Identify which cell holds the provided text, then report its [x, y] central coordinate. 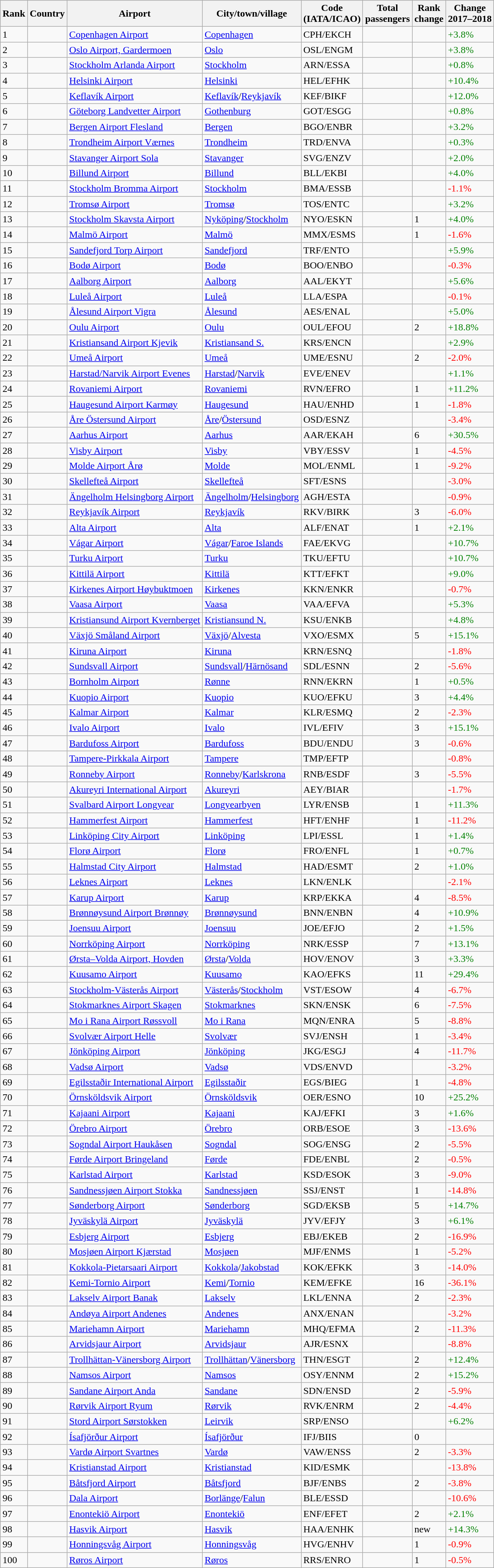
Honningsvåg [252, 1545]
Borlänge/Falun [252, 1498]
SOG/ENSG [332, 1144]
+13.1% [470, 944]
78 [14, 1221]
LKL/ENNA [332, 1298]
+11.3% [470, 805]
Keflavík/Reykjavík [252, 96]
Åre/Östersund [252, 419]
Trollhättan/Vänersborg [252, 1360]
Røros Airport [135, 1560]
Vágar Airport [135, 543]
64 [14, 1005]
KRP/EKKA [332, 897]
Tampere-Pirkkala Airport [135, 759]
Svolvær Airport Helle [135, 1036]
-1.1% [470, 188]
Visby [252, 451]
Halmstad [252, 866]
Kokkola/Jakobstad [252, 1267]
Oulu [252, 327]
Ronneby/Karlskrona [252, 774]
Sandnessjøen Airport Stokka [135, 1190]
+5.9% [470, 250]
70 [14, 1098]
-3.0% [470, 481]
13 [14, 219]
72 [14, 1128]
+12.4% [470, 1360]
92 [14, 1437]
LLA/ESPA [332, 296]
Mariehamn [252, 1329]
Akureyri [252, 789]
82 [14, 1283]
Tromsø [252, 204]
Billund Airport [135, 173]
Lakselv [252, 1298]
+2.9% [470, 343]
Sundsvall/Härnösand [252, 666]
Molde [252, 466]
Vaasa [252, 604]
KOK/EFKK [332, 1267]
BOO/ENBO [332, 266]
0 [429, 1437]
SGD/EKSB [332, 1206]
Ängelholm Helsingborg Airport [135, 497]
58 [14, 913]
9 [14, 157]
KRS/ENCN [332, 343]
Svolvær [252, 1036]
Svalbard Airport Longyear [135, 805]
Vaasa Airport [135, 604]
Vadsø Airport [135, 1067]
BLL/EKBI [332, 173]
BNN/ENBN [332, 913]
Stockholm Arlanda Airport [135, 65]
Brønnøysund Airport Brønnøy [135, 913]
40 [14, 635]
Kittilä [252, 574]
21 [14, 343]
53 [14, 836]
Aalborg Airport [135, 281]
MJF/ENMS [332, 1252]
EBJ/EKEB [332, 1236]
Kristianstad [252, 1468]
81 [14, 1267]
VAW/ENSS [332, 1452]
Honningsvåg Airport [135, 1545]
Alta [252, 528]
Rørvik Airport Ryum [135, 1406]
Malmö Airport [135, 235]
Växjö/Alvesta [252, 635]
Karup Airport [135, 897]
54 [14, 851]
Stavanger [252, 157]
+4.4% [470, 697]
+25.2% [470, 1098]
-5.6% [470, 666]
+30.5% [470, 435]
IVL/EFIV [332, 728]
-3.8% [470, 1483]
Turku Airport [135, 558]
Mariehamn Airport [135, 1329]
Totalpassengers [388, 14]
Vardø [252, 1452]
Båtsfjord [252, 1483]
HAA/ENHK [332, 1529]
15 [14, 250]
68 [14, 1067]
Jyväskylä [252, 1221]
Ängelholm/Helsingborg [252, 497]
+6.2% [470, 1421]
19 [14, 312]
EVE/ENEV [332, 373]
Kiruna [252, 651]
+0.5% [470, 681]
OER/ESNO [332, 1098]
+10.9% [470, 913]
33 [14, 528]
AGH/ESTA [332, 497]
TKU/EFTU [332, 558]
RVK/ENRM [332, 1406]
55 [14, 866]
86 [14, 1344]
Luleå [252, 296]
Harstad/Narvik Airport Evenes [135, 373]
-9.2% [470, 466]
FDE/ENBL [332, 1159]
AES/ENAL [332, 312]
26 [14, 419]
98 [14, 1529]
MQN/ENRA [332, 1021]
Kristiansund N. [252, 620]
Leknes Airport [135, 882]
Rank [14, 14]
Linköping [252, 836]
Stokmarknes Airport Skagen [135, 1005]
Arvidsjaur [252, 1344]
-6.7% [470, 990]
77 [14, 1206]
Airport [135, 14]
Namsos Airport [135, 1375]
-1.6% [470, 235]
-11.2% [470, 820]
BJF/ENBS [332, 1483]
Bergen Airport Flesland [135, 127]
KAO/EFKS [332, 974]
-11.3% [470, 1329]
-9.0% [470, 1174]
Haugesund Airport Karmøy [135, 404]
Karup [252, 897]
Leirvik [252, 1421]
-2.0% [470, 358]
Rankchange [429, 14]
new [429, 1529]
74 [14, 1159]
Dala Airport [135, 1498]
-2.1% [470, 882]
32 [14, 512]
-10.6% [470, 1498]
HAD/ESMT [332, 866]
MOL/ENML [332, 466]
29 [14, 466]
Førde Airport Bringeland [135, 1159]
Stavanger Airport Sola [135, 157]
GOT/ESGG [332, 111]
Oslo [252, 50]
IFJ/BIIS [332, 1437]
Kristiansund Airport Kvernberget [135, 620]
SDL/ESNN [332, 666]
+1.4% [470, 836]
+5.0% [470, 312]
Hammerfest [252, 820]
ENF/EFET [332, 1514]
60 [14, 944]
RNB/ESDF [332, 774]
61 [14, 959]
50 [14, 789]
35 [14, 558]
Vardø Airport Svartnes [135, 1452]
Akureyri International Airport [135, 789]
Karlstad Airport [135, 1174]
Reykjavík Airport [135, 512]
+14.7% [470, 1206]
RVN/EFRO [332, 389]
+5.3% [470, 604]
Kemi-Tornio Airport [135, 1283]
Trondheim Airport Værnes [135, 142]
Keflavík Airport [135, 96]
ANX/ENAN [332, 1313]
+0.7% [470, 851]
TRD/ENVA [332, 142]
ARN/ESSA [332, 65]
KSU/ENKB [332, 620]
Bodø [252, 266]
Trollhättan-Vänersborg Airport [135, 1360]
KID/ESMK [332, 1468]
49 [14, 774]
84 [14, 1313]
JYV/EFJY [332, 1221]
Oslo Airport, Gardermoen [135, 50]
31 [14, 497]
Harstad/Narvik [252, 373]
Sandnessjøen [252, 1190]
Ålesund Airport Vigra [135, 312]
85 [14, 1329]
Code(IATA/ICAO) [332, 14]
-4.5% [470, 451]
Ísafjörður Airport [135, 1437]
Røros [252, 1560]
-1.7% [470, 789]
Kuusamo Airport [135, 974]
OSD/ESNZ [332, 419]
AAL/EKYT [332, 281]
AEY/BIAR [332, 789]
Stockholm-Västerås Airport [135, 990]
Skellefteå Airport [135, 481]
Sogndal Airport Haukåsen [135, 1144]
-14.8% [470, 1190]
56 [14, 882]
KEF/BIKF [332, 96]
Sandefjord Torp Airport [135, 250]
FAE/EKVG [332, 543]
Stockholm Skavsta Airport [135, 219]
VDS/ENVD [332, 1067]
AJR/ESNX [332, 1344]
Arvidsjaur Airport [135, 1344]
Turku [252, 558]
Växjö Småland Airport [135, 635]
Kalmar Airport [135, 713]
Kristiansand Airport Kjevik [135, 343]
Trondheim [252, 142]
KUO/EFKU [332, 697]
-5.9% [470, 1390]
-14.0% [470, 1267]
BGO/ENBR [332, 127]
59 [14, 928]
Ivalo Airport [135, 728]
Sundsvall Airport [135, 666]
FRO/ENFL [332, 851]
NRK/ESSP [332, 944]
KAJ/EFKI [332, 1113]
Örebro [252, 1128]
Molde Airport Årø [135, 466]
Esbjerg Airport [135, 1236]
Rovaniemi Airport [135, 389]
42 [14, 666]
41 [14, 651]
VXO/ESMX [332, 635]
Ísafjörður [252, 1437]
Oulu Airport [135, 327]
91 [14, 1421]
47 [14, 743]
KKN/ENKR [332, 589]
EGS/BIEG [332, 1082]
Egilsstaðir International Airport [135, 1082]
20 [14, 327]
24 [14, 389]
Sandane [252, 1390]
Skellefteå [252, 481]
KLR/ESMQ [332, 713]
88 [14, 1375]
Ørsta/Volda [252, 959]
22 [14, 358]
Sandane Airport Anda [135, 1390]
-6.0% [470, 512]
Ivalo [252, 728]
-16.9% [470, 1236]
99 [14, 1545]
AAR/EKAH [332, 435]
+12.0% [470, 96]
Longyearbyen [252, 805]
Billund [252, 173]
94 [14, 1468]
+4.8% [470, 620]
Västerås/Stockholm [252, 990]
LYR/ENSB [332, 805]
96 [14, 1498]
Rørvik [252, 1406]
87 [14, 1360]
Florø Airport [135, 851]
Hammerfest Airport [135, 820]
Ørsta–Volda Airport, Hovden [135, 959]
12 [14, 204]
Umeå Airport [135, 358]
Stord Airport Sørstokken [135, 1421]
TRF/ENTO [332, 250]
Enontekiö [252, 1514]
-0.3% [470, 266]
Country [47, 14]
34 [14, 543]
38 [14, 604]
Helsinki Airport [135, 81]
89 [14, 1390]
-0.6% [470, 743]
-8.5% [470, 897]
Leknes [252, 882]
+5.6% [470, 281]
39 [14, 620]
Båtsfjord Airport [135, 1483]
67 [14, 1051]
Stockholm Bromma Airport [135, 188]
SVJ/ENSH [332, 1036]
Kokkola-Pietarsaari Airport [135, 1267]
Copenhagen [252, 34]
CPH/EKCH [332, 34]
-4.8% [470, 1082]
69 [14, 1082]
+14.3% [470, 1529]
Örebro Airport [135, 1128]
Ålesund [252, 312]
93 [14, 1452]
Aarhus Airport [135, 435]
Esbjerg [252, 1236]
95 [14, 1483]
Andenes [252, 1313]
Tromsø Airport [135, 204]
79 [14, 1236]
Kemi/Tornio [252, 1283]
SVG/ENZV [332, 157]
Kittilä Airport [135, 574]
Åre Östersund Airport [135, 419]
SFT/ESNS [332, 481]
Aarhus [252, 435]
Kuopio [252, 697]
37 [14, 589]
ORB/ESOE [332, 1128]
THN/ESGT [332, 1360]
MMX/ESMS [332, 235]
SRP/ENSO [332, 1421]
-13.6% [470, 1128]
RKV/BIRK [332, 512]
48 [14, 759]
SSJ/ENST [332, 1190]
57 [14, 897]
Lakselv Airport Banak [135, 1298]
Copenhagen Airport [135, 34]
Andøya Airport Andenes [135, 1313]
SDN/ENSD [332, 1390]
Kristianstad Airport [135, 1468]
UME/ESNU [332, 358]
LPI/ESSL [332, 836]
+11.2% [470, 389]
KEM/EFKE [332, 1283]
Linköping City Airport [135, 836]
Karlstad [252, 1174]
BMA/ESSB [332, 188]
+10.4% [470, 81]
8 [14, 142]
+29.4% [470, 974]
Norrköping [252, 944]
Joensuu [252, 928]
43 [14, 681]
Kalmar [252, 713]
Kuusamo [252, 974]
Visby Airport [135, 451]
Gothenburg [252, 111]
Luleå Airport [135, 296]
Malmö [252, 235]
97 [14, 1514]
Jyväskylä Airport [135, 1221]
Sandefjord [252, 250]
Mosjøen Airport Kjærstad [135, 1252]
Mosjøen [252, 1252]
Norrköping Airport [135, 944]
JOE/EFJO [332, 928]
HAU/ENHD [332, 404]
Vadsø [252, 1067]
66 [14, 1036]
83 [14, 1298]
-7.5% [470, 1005]
Jönköping [252, 1051]
65 [14, 1021]
-0.8% [470, 759]
RRS/ENRO [332, 1560]
Alta Airport [135, 528]
76 [14, 1190]
+15.2% [470, 1375]
Florø [252, 851]
Helsinki [252, 81]
VST/ESOW [332, 990]
Jönköping Airport [135, 1051]
Ronneby Airport [135, 774]
Sønderborg Airport [135, 1206]
45 [14, 713]
+1.0% [470, 866]
Örnsköldsvik Airport [135, 1098]
OSY/ENNM [332, 1375]
City/town/village [252, 14]
51 [14, 805]
HVG/ENHV [332, 1545]
+3.3% [470, 959]
+1.5% [470, 928]
SKN/ENSK [332, 1005]
OUL/EFOU [332, 327]
KRN/ESNQ [332, 651]
71 [14, 1113]
-0.7% [470, 589]
Change2017–2018 [470, 14]
-36.1% [470, 1283]
14 [14, 235]
LKN/ENLK [332, 882]
VBY/ESSV [332, 451]
Bodø Airport [135, 266]
Førde [252, 1159]
Kristiansand S. [252, 343]
Hasvik [252, 1529]
VAA/EFVA [332, 604]
Halmstad City Airport [135, 866]
+1.1% [470, 373]
Kirkenes [252, 589]
JKG/ESGJ [332, 1051]
Bergen [252, 127]
30 [14, 481]
HEL/EFHK [332, 81]
+0.3% [470, 142]
Bardufoss [252, 743]
-5.2% [470, 1252]
75 [14, 1174]
Egilsstaðir [252, 1082]
36 [14, 574]
MHQ/EFMA [332, 1329]
TMP/EFTP [332, 759]
Aalborg [252, 281]
73 [14, 1144]
OSL/ENGM [332, 50]
Vágar/Faroe Islands [252, 543]
25 [14, 404]
Kuopio Airport [135, 697]
Rovaniemi [252, 389]
Stokmarknes [252, 1005]
ALF/ENAT [332, 528]
BLE/ESSD [332, 1498]
Nyköping/Stockholm [252, 219]
23 [14, 373]
Haugesund [252, 404]
-4.4% [470, 1406]
-13.8% [470, 1468]
44 [14, 697]
Kajaani Airport [135, 1113]
RNN/EKRN [332, 681]
-0.1% [470, 296]
52 [14, 820]
HOV/ENOV [332, 959]
80 [14, 1252]
+9.0% [470, 574]
Namsos [252, 1375]
Reykjavík [252, 512]
Kiruna Airport [135, 651]
NYO/ESKN [332, 219]
Enontekiö Airport [135, 1514]
46 [14, 728]
18 [14, 296]
Joensuu Airport [135, 928]
Brønnøysund [252, 913]
Kirkenes Airport Høybuktmoen [135, 589]
Mo i Rana Airport Røssvoll [135, 1021]
KSD/ESOK [332, 1174]
62 [14, 974]
Örnsköldsvik [252, 1098]
27 [14, 435]
TOS/ENTC [332, 204]
Umeå [252, 358]
Sogndal [252, 1144]
100 [14, 1560]
BDU/ENDU [332, 743]
+1.6% [470, 1113]
+6.1% [470, 1221]
Göteborg Landvetter Airport [135, 111]
Mo i Rana [252, 1021]
-3.3% [470, 1452]
Rønne [252, 681]
KTT/EFKT [332, 574]
28 [14, 451]
+18.8% [470, 327]
Bardufoss Airport [135, 743]
HFT/ENHF [332, 820]
Sønderborg [252, 1206]
63 [14, 990]
-11.7% [470, 1051]
Hasvik Airport [135, 1529]
+2.0% [470, 157]
Kajaani [252, 1113]
Bornholm Airport [135, 681]
Tampere [252, 759]
17 [14, 281]
90 [14, 1406]
